Output the [X, Y] coordinate of the center of the cell containing the given text.  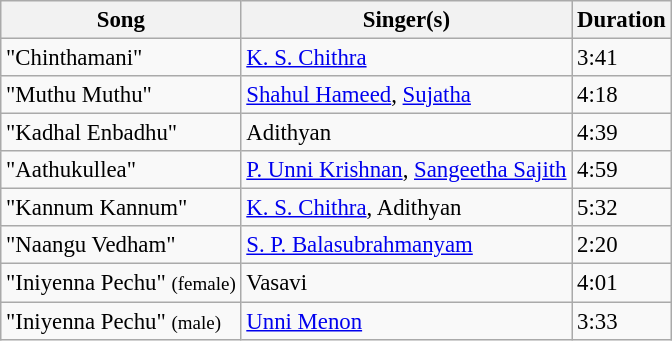
Shahul Hameed, Sujatha [406, 95]
K. S. Chithra, Adithyan [406, 208]
5:32 [622, 208]
P. Unni Krishnan, Sangeetha Sajith [406, 170]
K. S. Chithra [406, 58]
4:59 [622, 170]
Duration [622, 20]
"Chinthamani" [121, 58]
Song [121, 20]
2:20 [622, 245]
"Muthu Muthu" [121, 95]
"Naangu Vedham" [121, 245]
"Kadhal Enbadhu" [121, 133]
Adithyan [406, 133]
4:39 [622, 133]
3:41 [622, 58]
4:18 [622, 95]
Unni Menon [406, 321]
3:33 [622, 321]
"Iniyenna Pechu" (male) [121, 321]
Vasavi [406, 283]
4:01 [622, 283]
"Iniyenna Pechu" (female) [121, 283]
Singer(s) [406, 20]
"Aathukullea" [121, 170]
"Kannum Kannum" [121, 208]
S. P. Balasubrahmanyam [406, 245]
